Locate the cell with the specified text and output its [X, Y] center coordinate. 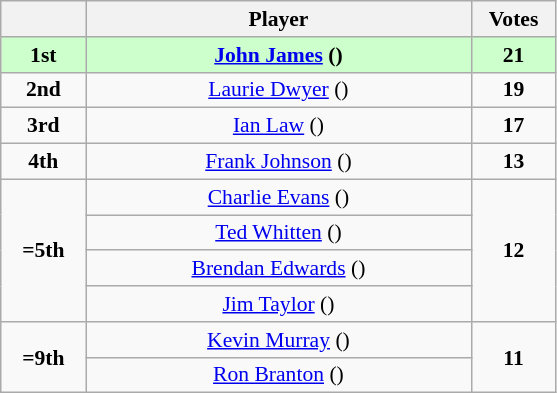
1st [44, 55]
11 [514, 358]
Brendan Edwards () [278, 269]
13 [514, 162]
Frank Johnson () [278, 162]
Kevin Murray () [278, 340]
Votes [514, 19]
=9th [44, 358]
Jim Taylor () [278, 304]
4th [44, 162]
John James () [278, 55]
12 [514, 250]
Player [278, 19]
Ted Whitten () [278, 233]
Ian Law () [278, 126]
Laurie Dwyer () [278, 90]
3rd [44, 126]
2nd [44, 90]
19 [514, 90]
Charlie Evans () [278, 197]
=5th [44, 250]
21 [514, 55]
17 [514, 126]
Ron Branton () [278, 375]
